Return (x, y) of the center of cell containing provided text 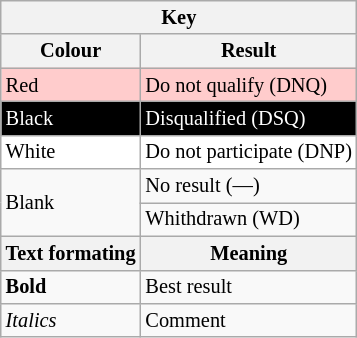
Key (179, 17)
Whithdrawn (WD) (248, 219)
Italics (71, 320)
White (71, 152)
Blank (71, 202)
Result (248, 51)
Red (71, 85)
Do not participate (DNP) (248, 152)
Disqualified (DSQ) (248, 118)
No result (—) (248, 186)
Bold (71, 287)
Black (71, 118)
Comment (248, 320)
Text formating (71, 253)
Meaning (248, 253)
Colour (71, 51)
Do not qualify (DNQ) (248, 85)
Best result (248, 287)
